Provide the (x, y) coordinate of the cell's center where the given text is located.  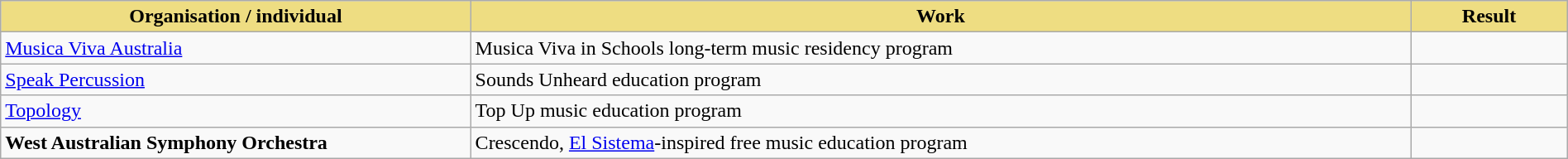
Musica Viva in Schools long-term music residency program (941, 48)
Top Up music education program (941, 111)
Speak Percussion (236, 79)
Topology (236, 111)
Result (1489, 17)
Musica Viva Australia (236, 48)
Organisation / individual (236, 17)
Crescendo, El Sistema-inspired free music education program (941, 142)
Work (941, 17)
West Australian Symphony Orchestra (236, 142)
Sounds Unheard education program (941, 79)
